Return the (X, Y) coordinate for the center point of the cell that contains the specified text.  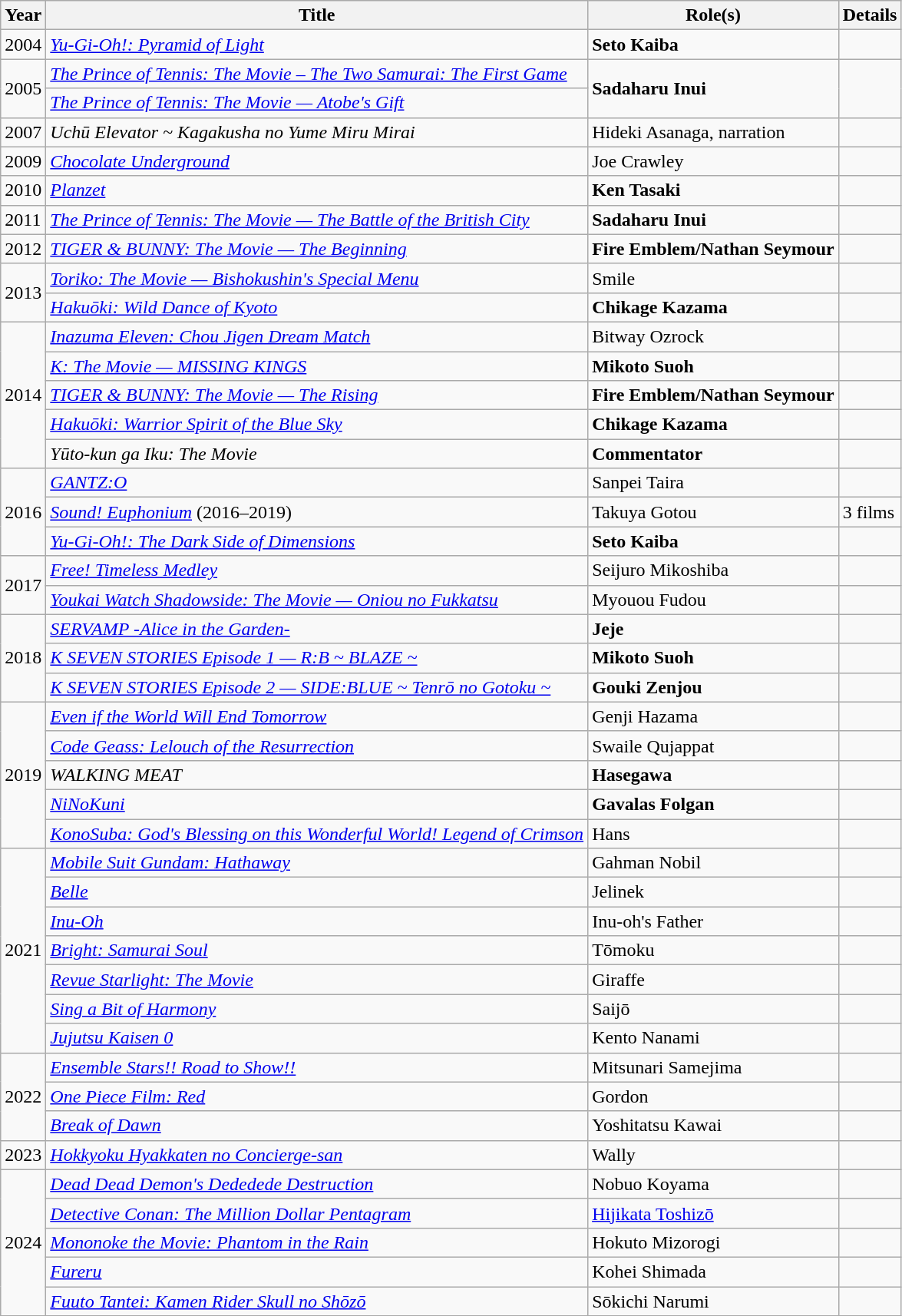
Title (317, 15)
Bright: Samurai Soul (317, 951)
Hokkyoku Hyakkaten no Concierge-san (317, 1155)
Smile (714, 278)
Gavalas Folgan (714, 804)
Seijuro Mikoshiba (714, 570)
Yoshitatsu Kawai (714, 1126)
Planzet (317, 190)
Code Geass: Lelouch of the Resurrection (317, 746)
TIGER & BUNNY: The Movie — The Beginning (317, 249)
2007 (23, 132)
Myouou Fudou (714, 600)
2005 (23, 88)
TIGER & BUNNY: The Movie — The Rising (317, 395)
SERVAMP -Alice in the Garden- (317, 629)
WALKING MEAT (317, 775)
Hasegawa (714, 775)
Inazuma Eleven: Chou Jigen Dream Match (317, 336)
Dead Dead Demon's Dededede Destruction (317, 1184)
Mononoke the Movie: Phantom in the Rain (317, 1242)
2022 (23, 1096)
Jelinek (714, 892)
Mitsunari Samejima (714, 1067)
Joe Crawley (714, 161)
Gordon (714, 1096)
Revue Starlight: The Movie (317, 980)
Kohei Shimada (714, 1271)
Hijikata Toshizō (714, 1213)
Fuuto Tantei: Kamen Rider Skull no Shōzō (317, 1301)
Genji Hazama (714, 716)
Kento Nanami (714, 1038)
Bitway Ozrock (714, 336)
2016 (23, 512)
The Prince of Tennis: The Movie – The Two Samurai: The First Game (317, 74)
One Piece Film: Red (317, 1096)
The Prince of Tennis: The Movie — Atobe's Gift (317, 103)
K: The Movie — MISSING KINGS (317, 366)
Gahman Nobil (714, 863)
2011 (23, 220)
2012 (23, 249)
Gouki Zenjou (714, 687)
Takuya Gotou (714, 512)
NiNoKuni (317, 804)
Swaile Qujappat (714, 746)
Even if the World Will End Tomorrow (317, 716)
Yu-Gi-Oh!: The Dark Side of Dimensions (317, 541)
K SEVEN STORIES Episode 1 — R:B ~ BLAZE ~ (317, 658)
Toriko: The Movie — Bishokushin's Special Menu (317, 278)
2004 (23, 45)
Break of Dawn (317, 1126)
Details (870, 15)
The Prince of Tennis: The Movie — The Battle of the British City (317, 220)
Hideki Asanaga, narration (714, 132)
KonoSuba: God's Blessing on this Wonderful World! Legend of Crimson (317, 833)
2017 (23, 585)
Inu-Oh (317, 921)
Ensemble Stars!! Road to Show!! (317, 1067)
Sōkichi Narumi (714, 1301)
Hakuōki: Warrior Spirit of the Blue Sky (317, 425)
Inu-oh's Father (714, 921)
Chocolate Underground (317, 161)
3 films (870, 512)
Sanpei Taira (714, 483)
Mobile Suit Gundam: Hathaway (317, 863)
GANTZ:O (317, 483)
Uchū Elevator ~ Kagakusha no Yume Miru Mirai (317, 132)
K SEVEN STORIES Episode 2 — SIDE:BLUE ~ Tenrō no Gotoku ~ (317, 687)
Hans (714, 833)
Fureru (317, 1271)
Tōmoku (714, 951)
Jeje (714, 629)
Belle (317, 892)
Yūto-kun ga Iku: The Movie (317, 454)
2023 (23, 1155)
Nobuo Koyama (714, 1184)
Year (23, 15)
Sound! Euphonium (2016–2019) (317, 512)
Wally (714, 1155)
Hakuōki: Wild Dance of Kyoto (317, 307)
Jujutsu Kaisen 0 (317, 1038)
2018 (23, 658)
2010 (23, 190)
Giraffe (714, 980)
Saijō (714, 1009)
Free! Timeless Medley (317, 570)
Ken Tasaki (714, 190)
2021 (23, 951)
2014 (23, 395)
Sing a Bit of Harmony (317, 1009)
Youkai Watch Shadowside: The Movie — Oniou no Fukkatsu (317, 600)
Commentator (714, 454)
2013 (23, 293)
2009 (23, 161)
Yu-Gi-Oh!: Pyramid of Light (317, 45)
Detective Conan: The Million Dollar Pentagram (317, 1213)
2019 (23, 775)
2024 (23, 1242)
Role(s) (714, 15)
Hokuto Mizorogi (714, 1242)
